Return the [X, Y] coordinate for the center point of the cell that contains the specified text.  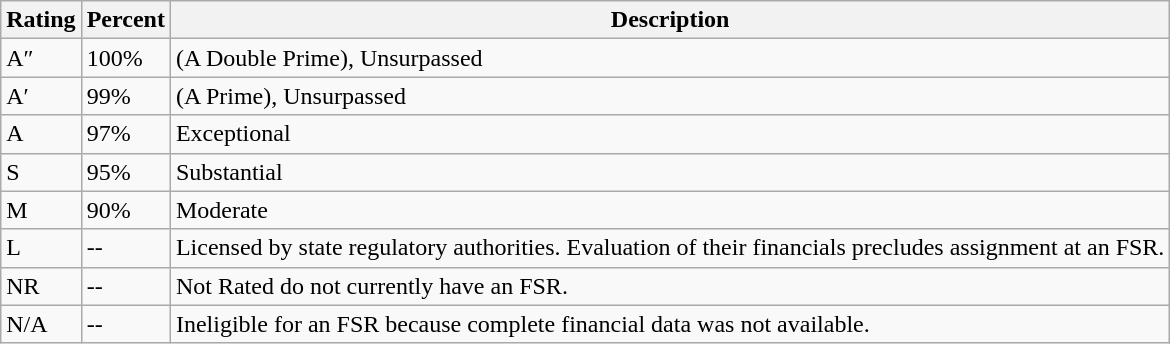
Percent [126, 20]
(A Double Prime), Unsurpassed [670, 58]
Not Rated do not currently have an FSR. [670, 286]
N/A [41, 324]
95% [126, 172]
Moderate [670, 210]
Rating [41, 20]
97% [126, 134]
90% [126, 210]
Licensed by state regulatory authorities. Evaluation of their financials precludes assignment at an FSR. [670, 248]
M [41, 210]
Description [670, 20]
Ineligible for an FSR because complete financial data was not available. [670, 324]
A′ [41, 96]
100% [126, 58]
NR [41, 286]
(A Prime), Unsurpassed [670, 96]
99% [126, 96]
L [41, 248]
A″ [41, 58]
S [41, 172]
Substantial [670, 172]
Exceptional [670, 134]
A [41, 134]
